Scan for the cell matching the given text and deliver its [X, Y] coordinate at center. 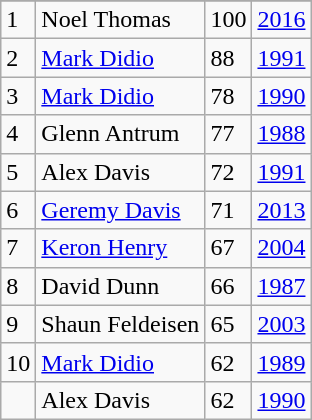
10 [18, 362]
7 [18, 248]
Keron Henry [120, 248]
3 [18, 96]
4 [18, 134]
6 [18, 210]
66 [228, 286]
David Dunn [120, 286]
8 [18, 286]
2004 [282, 248]
1 [18, 20]
5 [18, 172]
88 [228, 58]
1989 [282, 362]
9 [18, 324]
100 [228, 20]
78 [228, 96]
1988 [282, 134]
2 [18, 58]
67 [228, 248]
1987 [282, 286]
2016 [282, 20]
71 [228, 210]
65 [228, 324]
Glenn Antrum [120, 134]
2013 [282, 210]
72 [228, 172]
2003 [282, 324]
Geremy Davis [120, 210]
77 [228, 134]
Shaun Feldeisen [120, 324]
Noel Thomas [120, 20]
